Return [X, Y] of the center of cell containing provided text 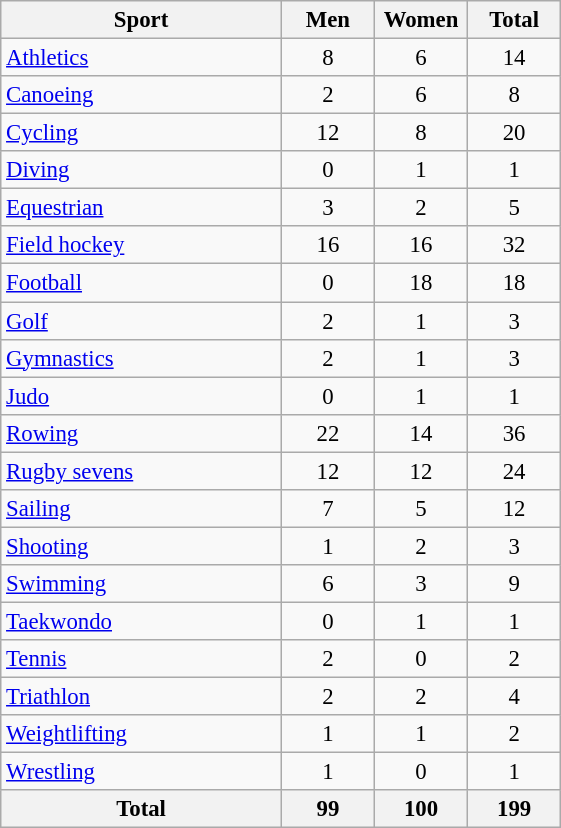
9 [514, 584]
Diving [142, 170]
Swimming [142, 584]
Field hockey [142, 245]
7 [328, 509]
Canoeing [142, 95]
4 [514, 697]
36 [514, 433]
Gymnastics [142, 358]
Women [420, 20]
Judo [142, 396]
Football [142, 283]
Weightlifting [142, 734]
99 [328, 809]
Sport [142, 20]
Athletics [142, 58]
100 [420, 809]
Tennis [142, 659]
Triathlon [142, 697]
Golf [142, 321]
Wrestling [142, 772]
Rugby sevens [142, 471]
Shooting [142, 546]
24 [514, 471]
Men [328, 20]
199 [514, 809]
Rowing [142, 433]
Taekwondo [142, 621]
Equestrian [142, 208]
22 [328, 433]
Cycling [142, 133]
32 [514, 245]
20 [514, 133]
Sailing [142, 509]
